Detect which cell encompasses the target text, then output its (X, Y) center coordinate. 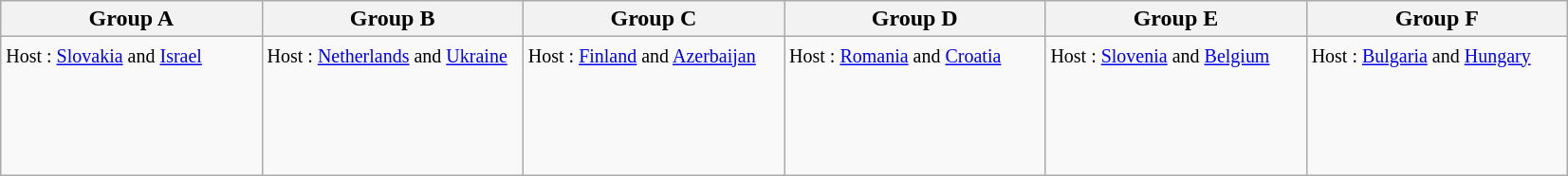
Group E (1176, 19)
Host : Finland and Azerbaijan (653, 106)
Host : Slovenia and Belgium (1176, 106)
Group C (653, 19)
Host : Romania and Croatia (914, 106)
Group B (393, 19)
Host : Netherlands and Ukraine (393, 106)
Group F (1436, 19)
Host : Slovakia and Israel (131, 106)
Group D (914, 19)
Host : Bulgaria and Hungary (1436, 106)
Group A (131, 19)
